Locate the cell with the specified text and output its [X, Y] center coordinate. 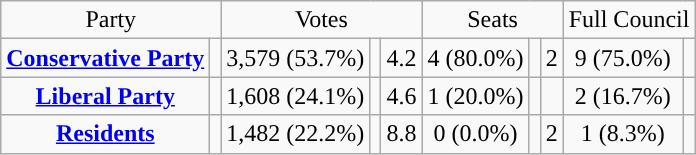
Full Council [629, 20]
4.6 [402, 96]
Seats [492, 20]
Residents [106, 134]
8.8 [402, 134]
Party [111, 20]
Votes [322, 20]
Conservative Party [106, 58]
4 (80.0%) [476, 58]
1,608 (24.1%) [296, 96]
1 (8.3%) [622, 134]
3,579 (53.7%) [296, 58]
0 (0.0%) [476, 134]
4.2 [402, 58]
1,482 (22.2%) [296, 134]
Liberal Party [106, 96]
1 (20.0%) [476, 96]
2 (16.7%) [622, 96]
9 (75.0%) [622, 58]
